Scan for the cell matching the given text and deliver its [x, y] coordinate at center. 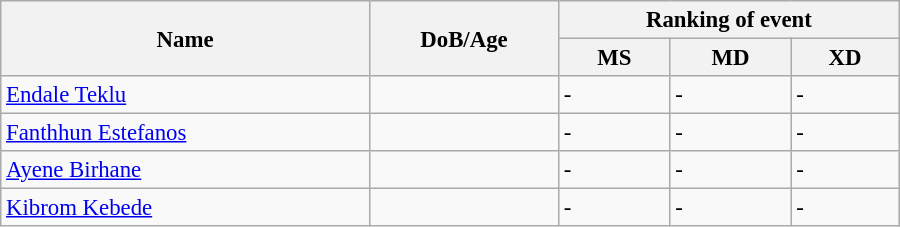
Name [186, 38]
Kibrom Kebede [186, 208]
DoB/Age [464, 38]
Ayene Birhane [186, 170]
Fanthhun Estefanos [186, 133]
MD [730, 58]
MS [614, 58]
XD [845, 58]
Endale Teklu [186, 95]
Ranking of event [730, 20]
